Output the (x, y) coordinate of the center of the cell containing the given text.  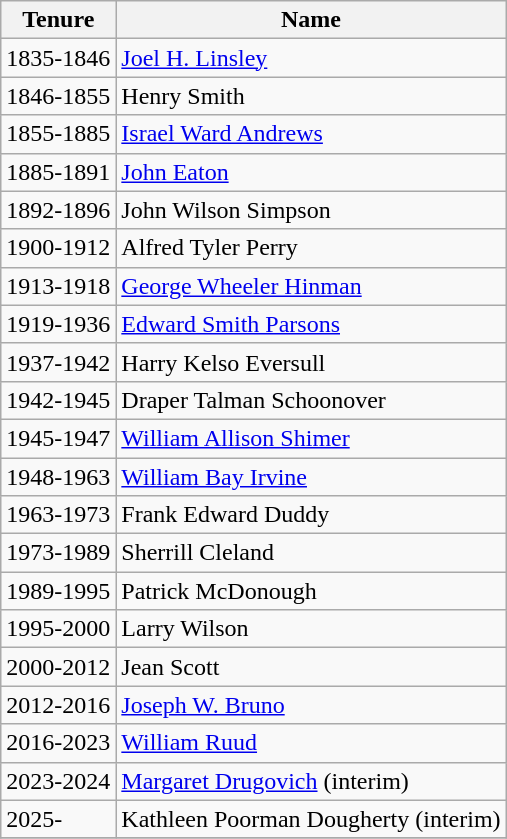
Jean Scott (311, 667)
2016-2023 (58, 743)
1948-1963 (58, 477)
2025- (58, 819)
1900-1912 (58, 248)
Draper Talman Schoonover (311, 400)
Tenure (58, 20)
William Allison Shimer (311, 438)
1835-1846 (58, 58)
2000-2012 (58, 667)
Henry Smith (311, 96)
1995-2000 (58, 629)
Alfred Tyler Perry (311, 248)
1885-1891 (58, 172)
William Ruud (311, 743)
George Wheeler Hinman (311, 286)
1989-1995 (58, 591)
1855-1885 (58, 134)
Sherrill Cleland (311, 553)
Israel Ward Andrews (311, 134)
Name (311, 20)
Frank Edward Duddy (311, 515)
1892-1896 (58, 210)
1963-1973 (58, 515)
Margaret Drugovich (interim) (311, 781)
Larry Wilson (311, 629)
1846-1855 (58, 96)
John Wilson Simpson (311, 210)
1919-1936 (58, 324)
1942-1945 (58, 400)
1937-1942 (58, 362)
1913-1918 (58, 286)
1973-1989 (58, 553)
1945-1947 (58, 438)
Patrick McDonough (311, 591)
Edward Smith Parsons (311, 324)
Joel H. Linsley (311, 58)
Harry Kelso Eversull (311, 362)
Joseph W. Bruno (311, 705)
2012-2016 (58, 705)
2023-2024 (58, 781)
Kathleen Poorman Dougherty (interim) (311, 819)
William Bay Irvine (311, 477)
John Eaton (311, 172)
